For the text-containing cell, return its midpoint in [X, Y] coordinate format. 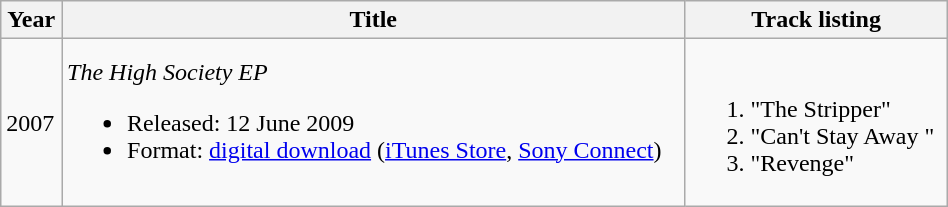
Year [32, 20]
2007 [32, 122]
Track listing [816, 20]
"The Stripper""Can't Stay Away ""Revenge" [816, 122]
The High Society EPReleased: 12 June 2009Format: digital download (iTunes Store, Sony Connect) [374, 122]
Title [374, 20]
